Return the [X, Y] coordinate for the center point of the cell that contains the specified text.  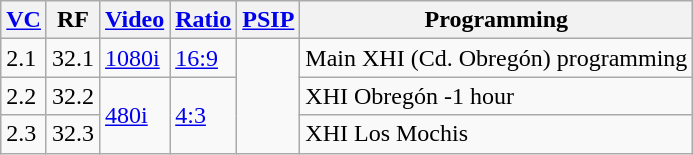
32.3 [72, 134]
1080i [135, 58]
Ratio [204, 20]
Video [135, 20]
2.3 [24, 134]
Programming [496, 20]
XHI Obregón -1 hour [496, 96]
32.1 [72, 58]
32.2 [72, 96]
4:3 [204, 115]
480i [135, 115]
XHI Los Mochis [496, 134]
2.1 [24, 58]
RF [72, 20]
PSIP [268, 20]
Main XHI (Cd. Obregón) programming [496, 58]
VC [24, 20]
16:9 [204, 58]
2.2 [24, 96]
